Return [x, y] of the center of cell containing provided text 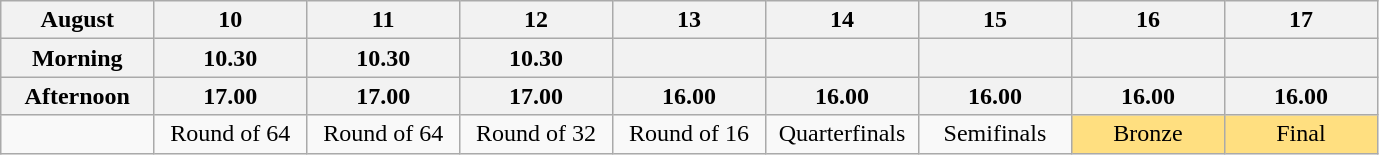
Bronze [1148, 134]
14 [842, 20]
13 [690, 20]
Quarterfinals [842, 134]
August [78, 20]
Morning [78, 58]
Round of 32 [536, 134]
Round of 16 [690, 134]
Final [1300, 134]
11 [384, 20]
Semifinals [994, 134]
17 [1300, 20]
16 [1148, 20]
12 [536, 20]
15 [994, 20]
Afternoon [78, 96]
10 [230, 20]
